Pinpoint the cell where the given text exists, returning its (x, y) midpoint coordinate. 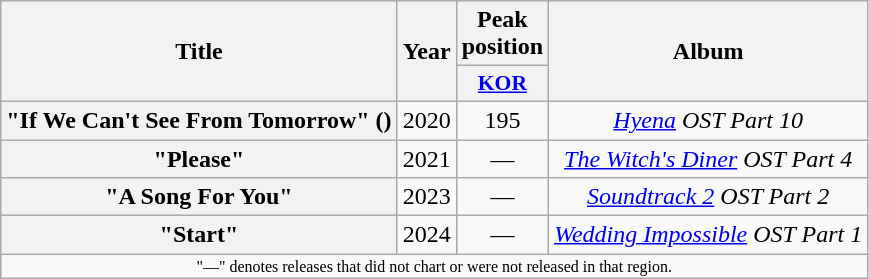
"Please" (199, 159)
2024 (426, 235)
Wedding Impossible OST Part 1 (708, 235)
Peak position (502, 34)
195 (502, 120)
"If We Can't See From Tomorrow" () (199, 120)
Year (426, 52)
2020 (426, 120)
2021 (426, 159)
2023 (426, 197)
Hyena OST Part 10 (708, 120)
Soundtrack 2 OST Part 2 (708, 197)
Title (199, 52)
"—" denotes releases that did not chart or were not released in that region. (434, 266)
Album (708, 52)
The Witch's Diner OST Part 4 (708, 159)
"A Song For You" (199, 197)
KOR (502, 84)
"Start" (199, 235)
